Identify which cell holds the provided text, then report its (x, y) central coordinate. 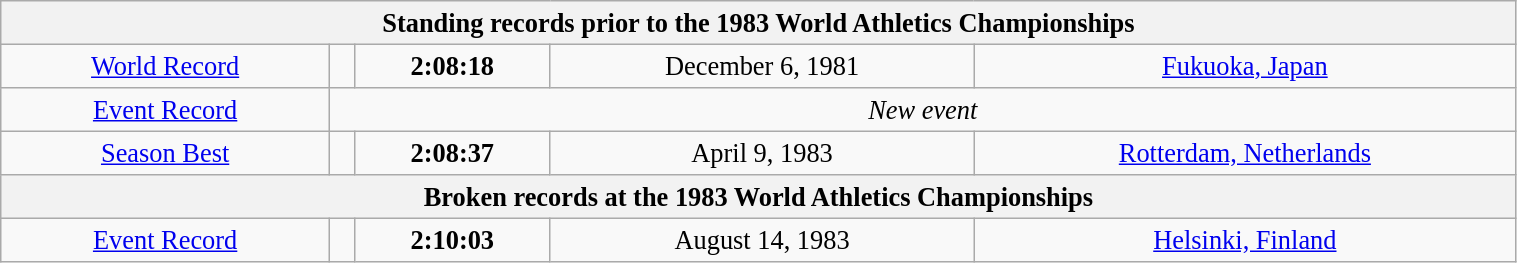
New event (922, 109)
2:08:37 (452, 153)
Fukuoka, Japan (1245, 66)
Standing records prior to the 1983 World Athletics Championships (758, 22)
Helsinki, Finland (1245, 240)
Season Best (166, 153)
World Record (166, 66)
2:10:03 (452, 240)
April 9, 1983 (762, 153)
2:08:18 (452, 66)
Broken records at the 1983 World Athletics Championships (758, 197)
August 14, 1983 (762, 240)
Rotterdam, Netherlands (1245, 153)
December 6, 1981 (762, 66)
